For the text-containing cell, return its midpoint in (X, Y) coordinate format. 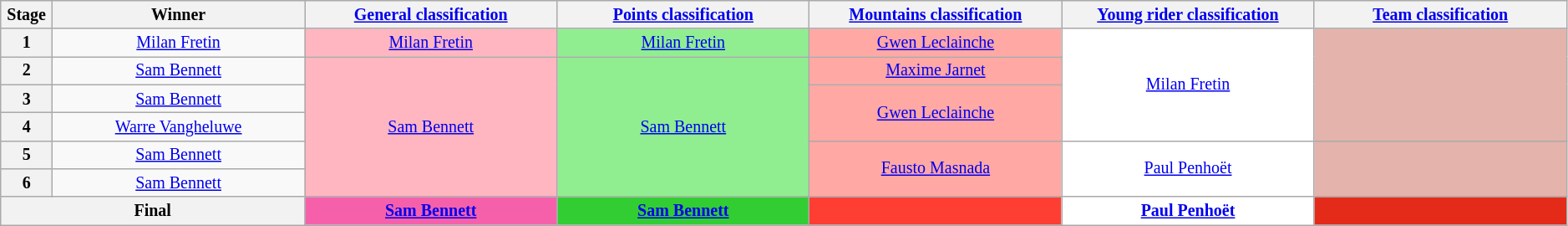
2 (27, 70)
Winner (179, 15)
4 (27, 127)
General classification (431, 15)
Team classification (1440, 15)
Fausto Masnada (936, 169)
Points classification (683, 15)
3 (27, 99)
Warre Vangheluwe (179, 127)
5 (27, 154)
6 (27, 182)
1 (27, 44)
Maxime Jarnet (936, 70)
Final (153, 211)
Young rider classification (1188, 15)
Stage (27, 15)
Mountains classification (936, 15)
